Find where the given text appears and provide that cell's center as (x, y) coordinate. 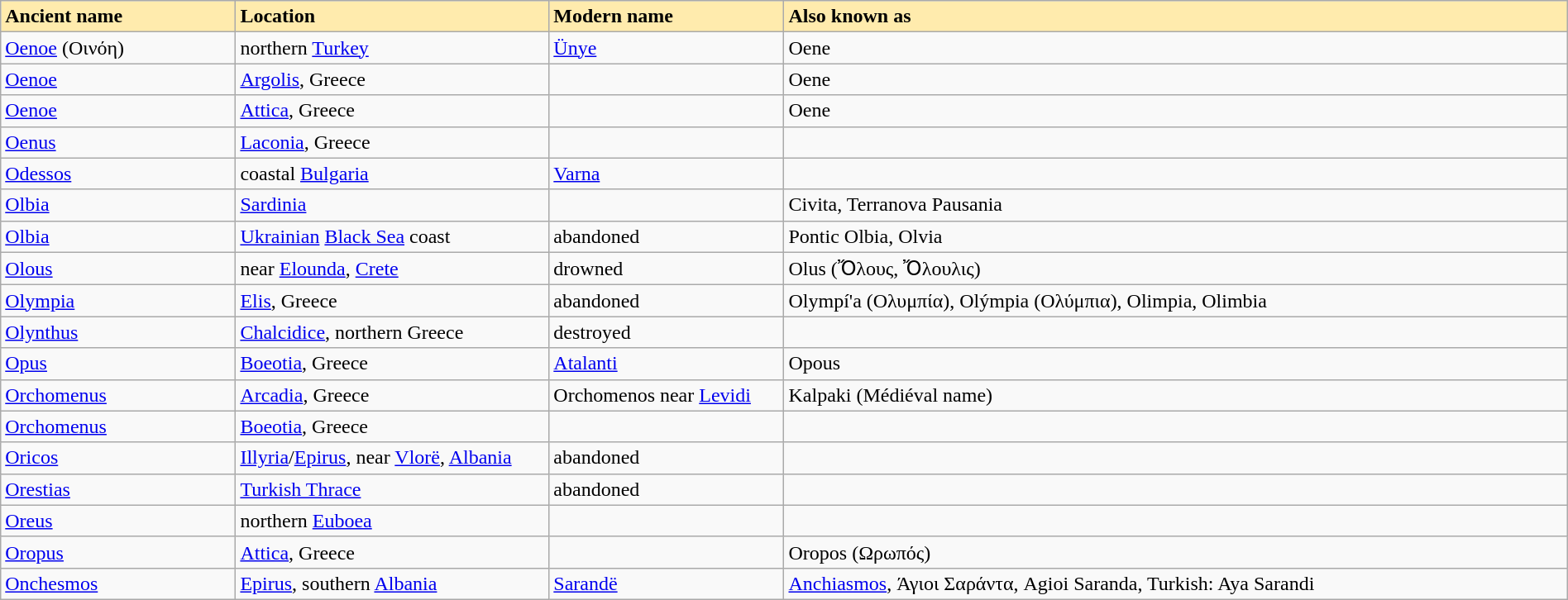
Location (392, 17)
destroyed (667, 332)
Modern name (667, 17)
Pontic Olbia, Olvia (1176, 236)
northern Euboea (392, 521)
Oenus (118, 142)
coastal Bulgaria (392, 174)
Sarandë (667, 583)
Turkish Thrace (392, 489)
Illyria/Epirus, near Vlorë, Albania (392, 458)
Orestias (118, 489)
Anchiasmos, Άγιοι Σαράντα, Agioi Saranda, Turkish: Aya Sarandi (1176, 583)
northern Turkey (392, 48)
Oropos (Ωρωπός) (1176, 552)
Sardinia (392, 205)
Kalpaki (Médiéval name) (1176, 395)
Elis, Greece (392, 301)
Opus (118, 364)
Opous (1176, 364)
Olous (118, 269)
Olus (Ὄλους, Ὄλουλις) (1176, 269)
near Elounda, Crete (392, 269)
drowned (667, 269)
Oropus (118, 552)
Varna (667, 174)
Chalcidice, northern Greece (392, 332)
Argolis, Greece (392, 79)
Orchomenos near Levidi (667, 395)
Ünye (667, 48)
Olympia (118, 301)
Epirus, southern Albania (392, 583)
Olynthus (118, 332)
Civita, Terranova Pausania (1176, 205)
Laconia, Greece (392, 142)
Oricos (118, 458)
Onchesmos (118, 583)
Arcadia, Greece (392, 395)
Ukrainian Black Sea coast (392, 236)
Also known as (1176, 17)
Odessos (118, 174)
Atalanti (667, 364)
Oreus (118, 521)
Oenoe (Οινόη) (118, 48)
Ancient name (118, 17)
Olympí'a (Ολυμπία), Olýmpia (Ολύμπια), Olimpia, Olimbia (1176, 301)
